Locate the cell with the specified text and output its [x, y] center coordinate. 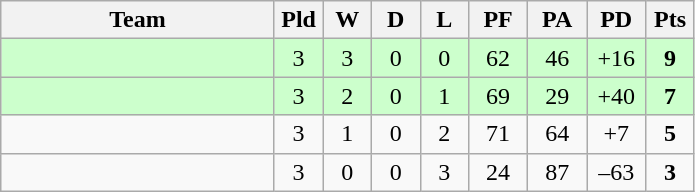
–63 [616, 172]
Pts [670, 20]
PF [498, 20]
9 [670, 58]
46 [558, 58]
PD [616, 20]
D [396, 20]
87 [558, 172]
69 [498, 96]
24 [498, 172]
+40 [616, 96]
62 [498, 58]
5 [670, 134]
L [444, 20]
71 [498, 134]
7 [670, 96]
PA [558, 20]
29 [558, 96]
W [348, 20]
Pld [298, 20]
+7 [616, 134]
64 [558, 134]
Team [138, 20]
+16 [616, 58]
